Output the [x, y] coordinate of the center of the cell containing the given text.  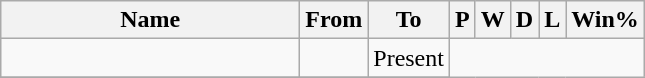
To [409, 20]
Name [150, 20]
L [552, 20]
Win% [606, 20]
W [492, 20]
Present [409, 58]
P [462, 20]
D [524, 20]
From [334, 20]
